Search for the cell housing the specified text and yield its [X, Y] center coordinate. 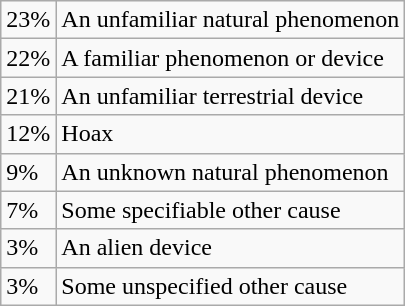
An unfamiliar terrestrial device [230, 96]
An alien device [230, 248]
7% [28, 210]
An unfamiliar natural phenomenon [230, 20]
23% [28, 20]
Some specifiable other cause [230, 210]
Some unspecified other cause [230, 286]
21% [28, 96]
An unknown natural phenomenon [230, 172]
A familiar phenomenon or device [230, 58]
12% [28, 134]
9% [28, 172]
Hoax [230, 134]
22% [28, 58]
